From the cell containing the given text, extract its center point as (x, y) coordinate. 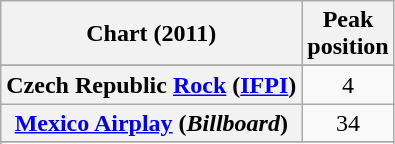
Peakposition (348, 34)
Mexico Airplay (Billboard) (152, 123)
34 (348, 123)
Czech Republic Rock (IFPI) (152, 85)
4 (348, 85)
Chart (2011) (152, 34)
